Return [x, y] of the center of cell containing provided text 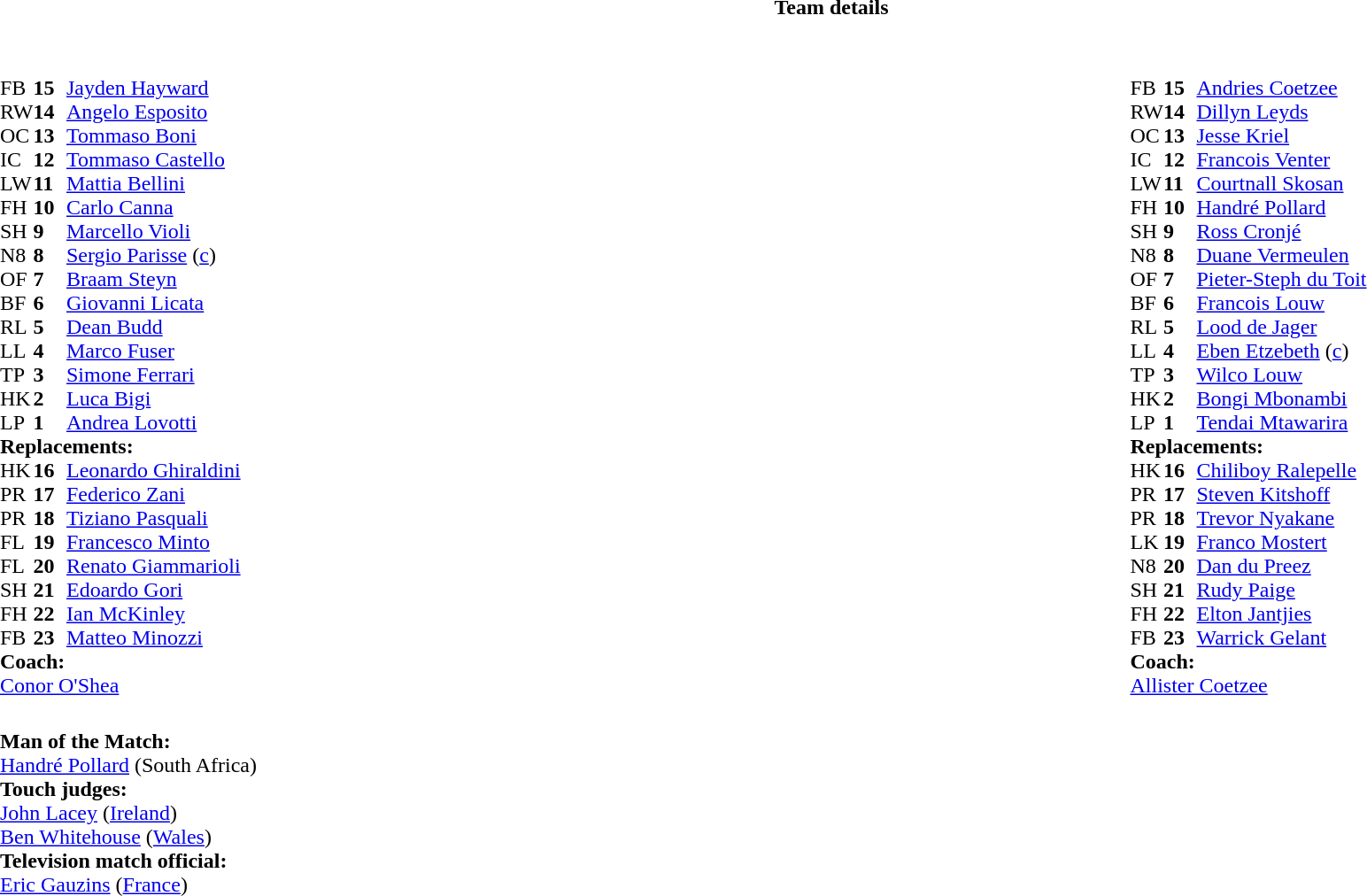
Courtnall Skosan [1281, 184]
Francesco Minto [154, 542]
Angelo Esposito [154, 112]
Duane Vermeulen [1281, 255]
Handré Pollard [1281, 207]
LK [1147, 542]
Federico Zani [154, 494]
Marco Fuser [154, 351]
Eben Etzebeth (c) [1281, 351]
Tendai Mtawarira [1281, 423]
Tommaso Castello [154, 159]
Tommaso Boni [154, 136]
Edoardo Gori [154, 590]
Mattia Bellini [154, 184]
Tiziano Pasquali [154, 519]
Andries Coetzee [1281, 89]
Trevor Nyakane [1281, 519]
Franco Mostert [1281, 542]
Dan du Preez [1281, 567]
Andrea Lovotti [154, 423]
Marcello Violi [154, 232]
Dean Budd [154, 328]
Matteo Minozzi [154, 637]
Lood de Jager [1281, 328]
Sergio Parisse (c) [154, 255]
Bongi Mbonambi [1281, 398]
Dillyn Leyds [1281, 112]
Francois Louw [1281, 303]
Ian McKinley [154, 614]
Steven Kitshoff [1281, 494]
Francois Venter [1281, 159]
Braam Steyn [154, 280]
Ross Cronjé [1281, 232]
Simone Ferrari [154, 375]
Elton Jantjies [1281, 614]
Leonardo Ghiraldini [154, 471]
Jayden Hayward [154, 89]
Conor O'Shea [120, 685]
Carlo Canna [154, 207]
Renato Giammarioli [154, 567]
Pieter-Steph du Toit [1281, 280]
Chiliboy Ralepelle [1281, 471]
Allister Coetzee [1248, 685]
Luca Bigi [154, 398]
Wilco Louw [1281, 375]
Rudy Paige [1281, 590]
Jesse Kriel [1281, 136]
Giovanni Licata [154, 303]
Warrick Gelant [1281, 637]
